Capture the cell that displays the provided text and extract its [x, y] central coordinate. 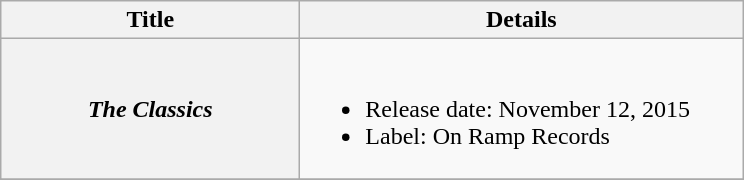
Release date: November 12, 2015Label: On Ramp Records [522, 109]
Title [150, 20]
Details [522, 20]
The Classics [150, 109]
